Provide the [X, Y] coordinate of the cell's center where the given text is located.  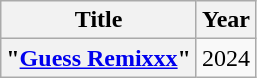
Title [99, 20]
Year [226, 20]
"Guess Remixxx" [99, 58]
2024 [226, 58]
